Output the [X, Y] coordinate of the center of the cell containing the given text.  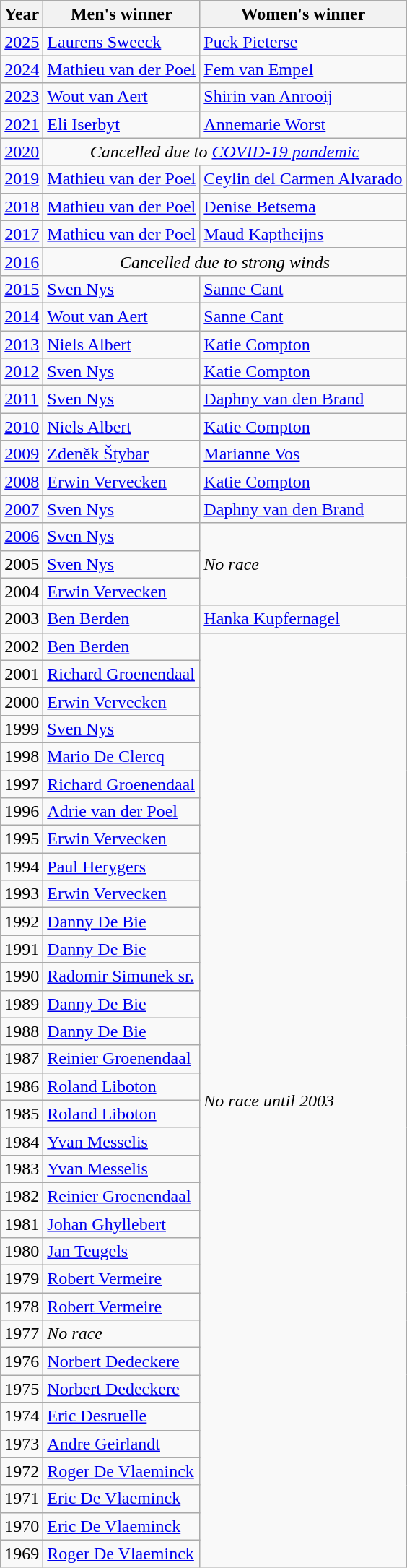
2011 [22, 399]
1987 [22, 1059]
Shirin van Anrooij [303, 97]
2006 [22, 537]
Hanka Kupfernagel [303, 619]
1976 [22, 1361]
1973 [22, 1444]
1983 [22, 1169]
1979 [22, 1279]
2023 [22, 97]
1970 [22, 1526]
2012 [22, 372]
2004 [22, 592]
1988 [22, 1031]
1998 [22, 756]
Eli Iserbyt [121, 124]
Paul Herygers [121, 867]
1972 [22, 1471]
Andre Geirlandt [121, 1444]
Cancelled due to COVID-19 pandemic [225, 152]
Radomir Simunek sr. [121, 976]
2005 [22, 564]
1995 [22, 839]
1980 [22, 1252]
2015 [22, 289]
1991 [22, 949]
2016 [22, 261]
2019 [22, 179]
1984 [22, 1141]
1999 [22, 729]
1992 [22, 922]
Johan Ghyllebert [121, 1224]
1982 [22, 1196]
No race until 2003 [303, 1100]
1977 [22, 1334]
2024 [22, 69]
2014 [22, 316]
Zdeněk Štybar [121, 454]
1989 [22, 1004]
1969 [22, 1554]
2010 [22, 427]
2017 [22, 234]
2007 [22, 509]
2000 [22, 701]
2001 [22, 674]
Ceylin del Carmen Alvarado [303, 179]
1981 [22, 1224]
2020 [22, 152]
2008 [22, 482]
Year [22, 14]
1974 [22, 1416]
2021 [22, 124]
1994 [22, 867]
Women's winner [303, 14]
Jan Teugels [121, 1252]
Men's winner [121, 14]
Denise Betsema [303, 207]
Fem van Empel [303, 69]
Mario De Clercq [121, 756]
2025 [22, 42]
1986 [22, 1086]
1985 [22, 1114]
1975 [22, 1389]
2003 [22, 619]
Maud Kaptheijns [303, 234]
Puck Pieterse [303, 42]
Adrie van der Poel [121, 812]
1997 [22, 784]
1978 [22, 1307]
1971 [22, 1499]
Cancelled due to strong winds [225, 261]
1993 [22, 894]
Marianne Vos [303, 454]
1990 [22, 976]
1996 [22, 812]
Eric Desruelle [121, 1416]
2013 [22, 345]
2009 [22, 454]
Annemarie Worst [303, 124]
2018 [22, 207]
Laurens Sweeck [121, 42]
2002 [22, 646]
